Return (x, y) of the center of cell containing provided text 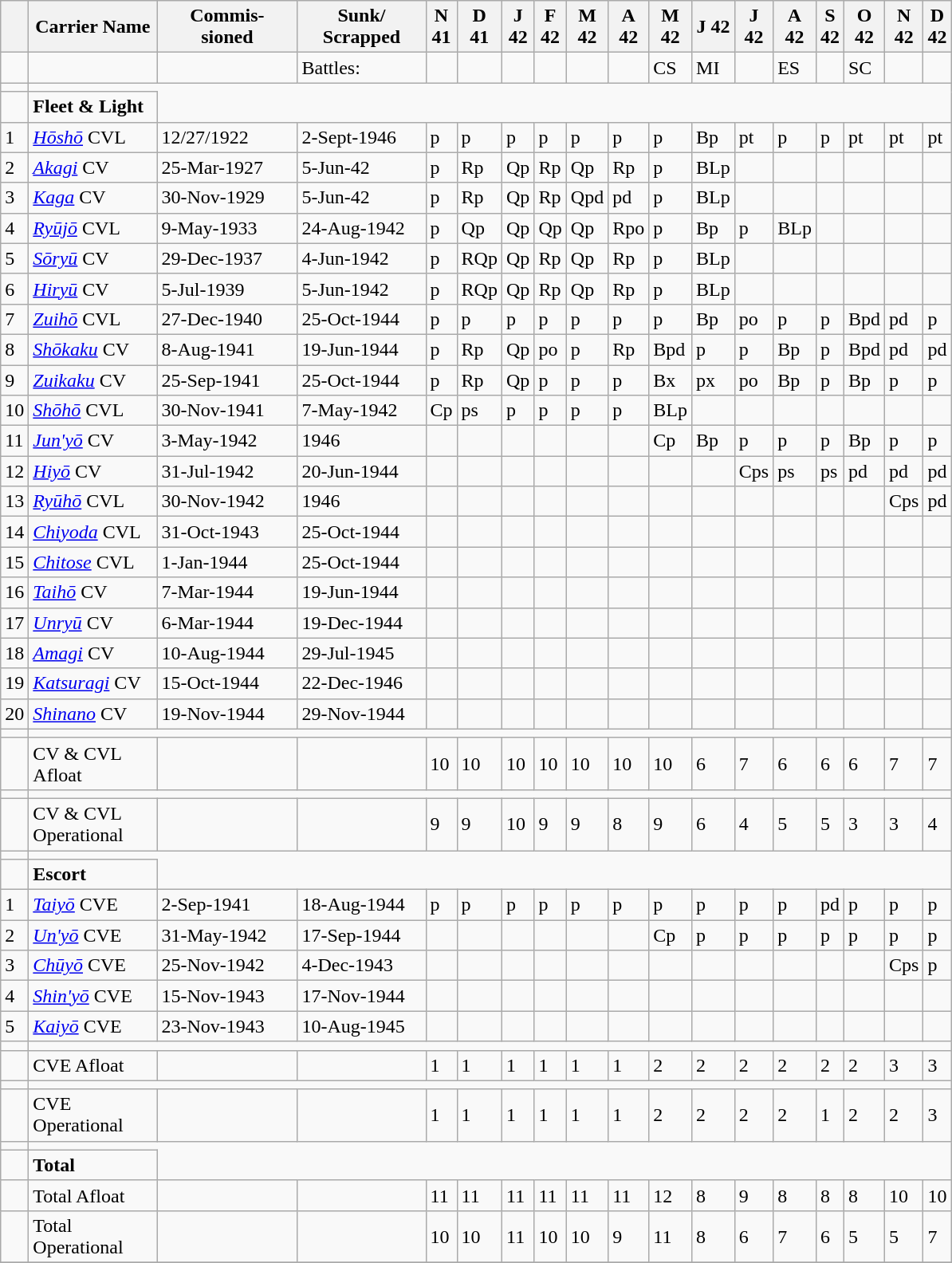
14 (14, 532)
17-Nov-1944 (362, 996)
px (714, 380)
7-May-1942 (362, 411)
Rpo (628, 228)
Carrier Name (92, 27)
19 (14, 683)
30-Nov-1929 (227, 198)
9-May-1933 (227, 228)
29-Jul-1945 (362, 653)
15 (14, 562)
15-Oct-1944 (227, 683)
7-Mar-1944 (227, 592)
Hiyō CV (92, 471)
N 41 (442, 27)
Battles: (362, 68)
Kaiyō CVE (92, 1026)
CV & CVL Afloat (92, 764)
Shin'yō CVE (92, 996)
4-Jun-1942 (362, 258)
16 (14, 592)
D 41 (479, 27)
24-Aug-1942 (362, 228)
N 42 (904, 27)
Ryūjō CVL (92, 228)
10-Aug-1945 (362, 1026)
CS (671, 68)
Total Afloat (92, 1195)
31-May-1942 (227, 935)
SC (864, 68)
5-Jun-1942 (362, 289)
Total Operational (92, 1236)
O 42 (864, 27)
2-Sept-1946 (362, 137)
31-Oct-1943 (227, 532)
19-Dec-1944 (362, 623)
Hōshō CVL (92, 137)
Sōryū CV (92, 258)
Total (92, 1165)
Shinano CV (92, 714)
Chitose CVL (92, 562)
27-Dec-1940 (227, 319)
30-Nov-1942 (227, 502)
MI (714, 68)
Shōhō CVL (92, 411)
Unryū CV (92, 623)
Hiryū CV (92, 289)
Bx (671, 380)
D 42 (938, 27)
Akagi CV (92, 167)
4-Dec-1943 (362, 966)
10-Aug-1944 (227, 653)
23-Nov-1943 (227, 1026)
Taihō CV (92, 592)
29-Nov-1944 (362, 714)
Katsuragi CV (92, 683)
18-Aug-1944 (362, 905)
13 (14, 502)
Chūyō CVE (92, 966)
1-Jan-1944 (227, 562)
S 42 (829, 27)
CVE Afloat (92, 1065)
Commis-sioned (227, 27)
22-Dec-1946 (362, 683)
2-Sep-1941 (227, 905)
Escort (92, 875)
12/27/1922 (227, 137)
15-Nov-1943 (227, 996)
3-May-1942 (227, 441)
Amagi CV (92, 653)
Zuikaku CV (92, 380)
Un'yō CVE (92, 935)
5-Jul-1939 (227, 289)
30-Nov-1941 (227, 411)
31-Jul-1942 (227, 471)
Ryūhō CVL (92, 502)
CV & CVL Operational (92, 824)
25-Nov-1942 (227, 966)
17 (14, 623)
Chiyoda CVL (92, 532)
17-Sep-1944 (362, 935)
8-Aug-1941 (227, 349)
19-Nov-1944 (227, 714)
6-Mar-1944 (227, 623)
ES (795, 68)
Zuihō CVL (92, 319)
25-Sep-1941 (227, 380)
29-Dec-1937 (227, 258)
Taiyō CVE (92, 905)
25-Mar-1927 (227, 167)
20-Jun-1944 (362, 471)
Jun'yō CV (92, 441)
Sunk/Scrapped (362, 27)
Kaga CV (92, 198)
CVE Operational (92, 1115)
Fleet & Light (92, 107)
F 42 (550, 27)
18 (14, 653)
20 (14, 714)
Shōkaku CV (92, 349)
Qpd (587, 198)
